Return (x, y) of the center of cell containing provided text 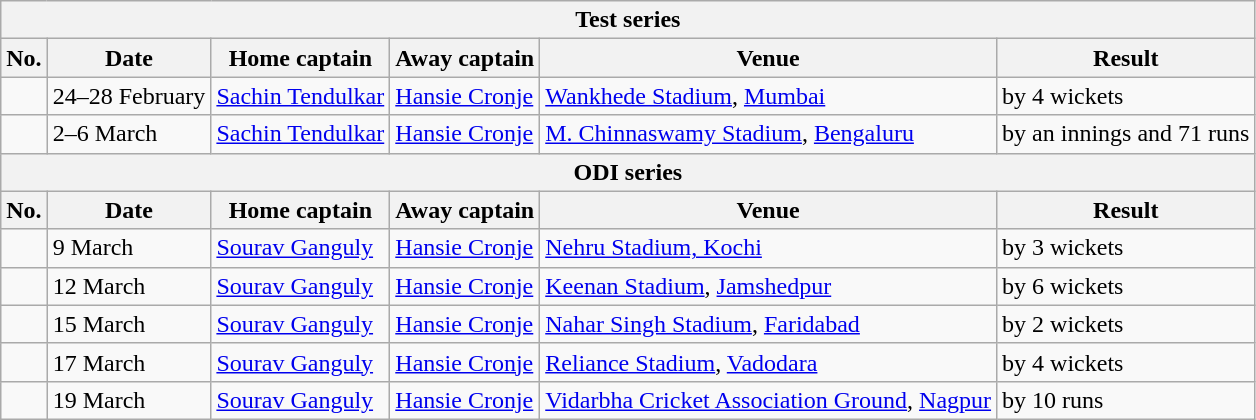
24–28 February (129, 96)
9 March (129, 248)
Test series (628, 20)
19 March (129, 400)
Wankhede Stadium, Mumbai (768, 96)
15 March (129, 324)
2–6 March (129, 134)
ODI series (628, 172)
by an innings and 71 runs (1126, 134)
M. Chinnaswamy Stadium, Bengaluru (768, 134)
Reliance Stadium, Vadodara (768, 362)
Nehru Stadium, Kochi (768, 248)
17 March (129, 362)
Keenan Stadium, Jamshedpur (768, 286)
by 10 runs (1126, 400)
12 March (129, 286)
Vidarbha Cricket Association Ground, Nagpur (768, 400)
by 6 wickets (1126, 286)
by 3 wickets (1126, 248)
by 2 wickets (1126, 324)
Nahar Singh Stadium, Faridabad (768, 324)
